Scan for the cell matching the given text and deliver its [X, Y] coordinate at center. 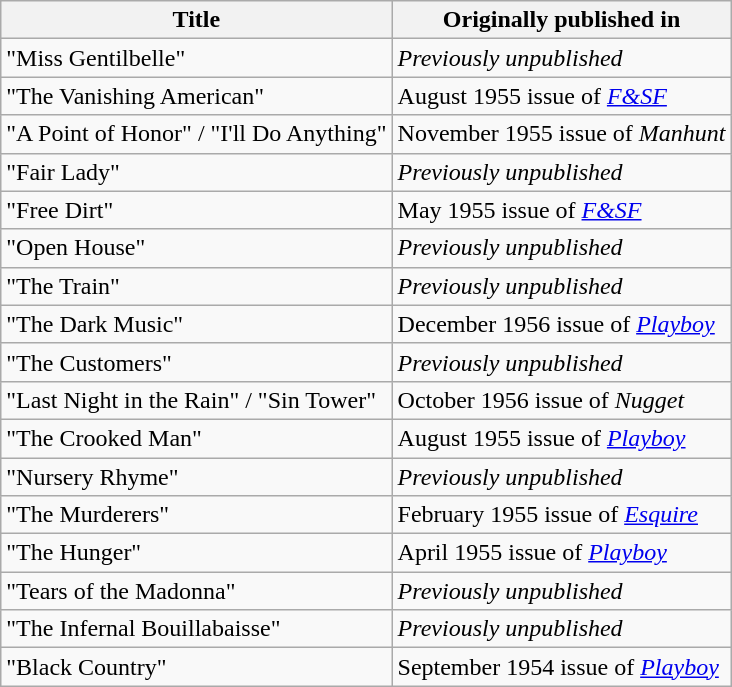
"Tears of the Madonna" [196, 591]
"Last Night in the Rain" / "Sin Tower" [196, 400]
"Black Country" [196, 667]
"Fair Lady" [196, 172]
"Open House" [196, 248]
"Nursery Rhyme" [196, 477]
Originally published in [562, 20]
August 1955 issue of F&SF [562, 96]
"A Point of Honor" / "I'll Do Anything" [196, 134]
August 1955 issue of Playboy [562, 438]
December 1956 issue of Playboy [562, 324]
"The Hunger" [196, 553]
"The Vanishing American" [196, 96]
September 1954 issue of Playboy [562, 667]
April 1955 issue of Playboy [562, 553]
"Miss Gentilbelle" [196, 58]
"The Murderers" [196, 515]
"Free Dirt" [196, 210]
February 1955 issue of Esquire [562, 515]
"The Train" [196, 286]
"The Dark Music" [196, 324]
Title [196, 20]
"The Crooked Man" [196, 438]
"The Infernal Bouillabaisse" [196, 629]
November 1955 issue of Manhunt [562, 134]
May 1955 issue of F&SF [562, 210]
"The Customers" [196, 362]
October 1956 issue of Nugget [562, 400]
